Find where the given text appears and provide that cell's center as (X, Y) coordinate. 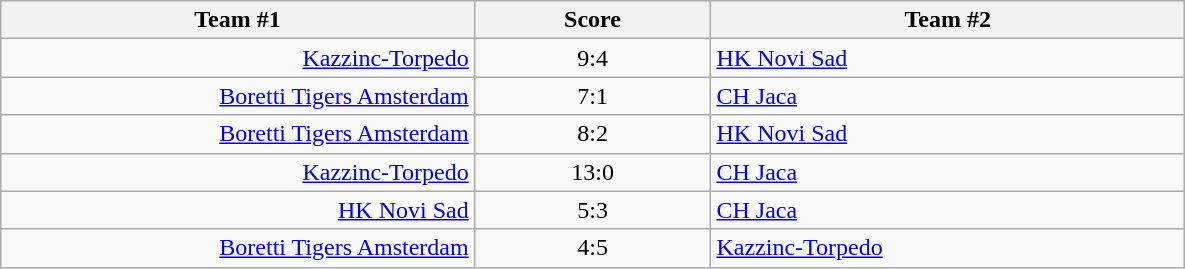
7:1 (592, 96)
Team #2 (948, 20)
8:2 (592, 134)
13:0 (592, 172)
Score (592, 20)
Team #1 (238, 20)
4:5 (592, 248)
9:4 (592, 58)
5:3 (592, 210)
